For the text-containing cell, return its midpoint in [X, Y] coordinate format. 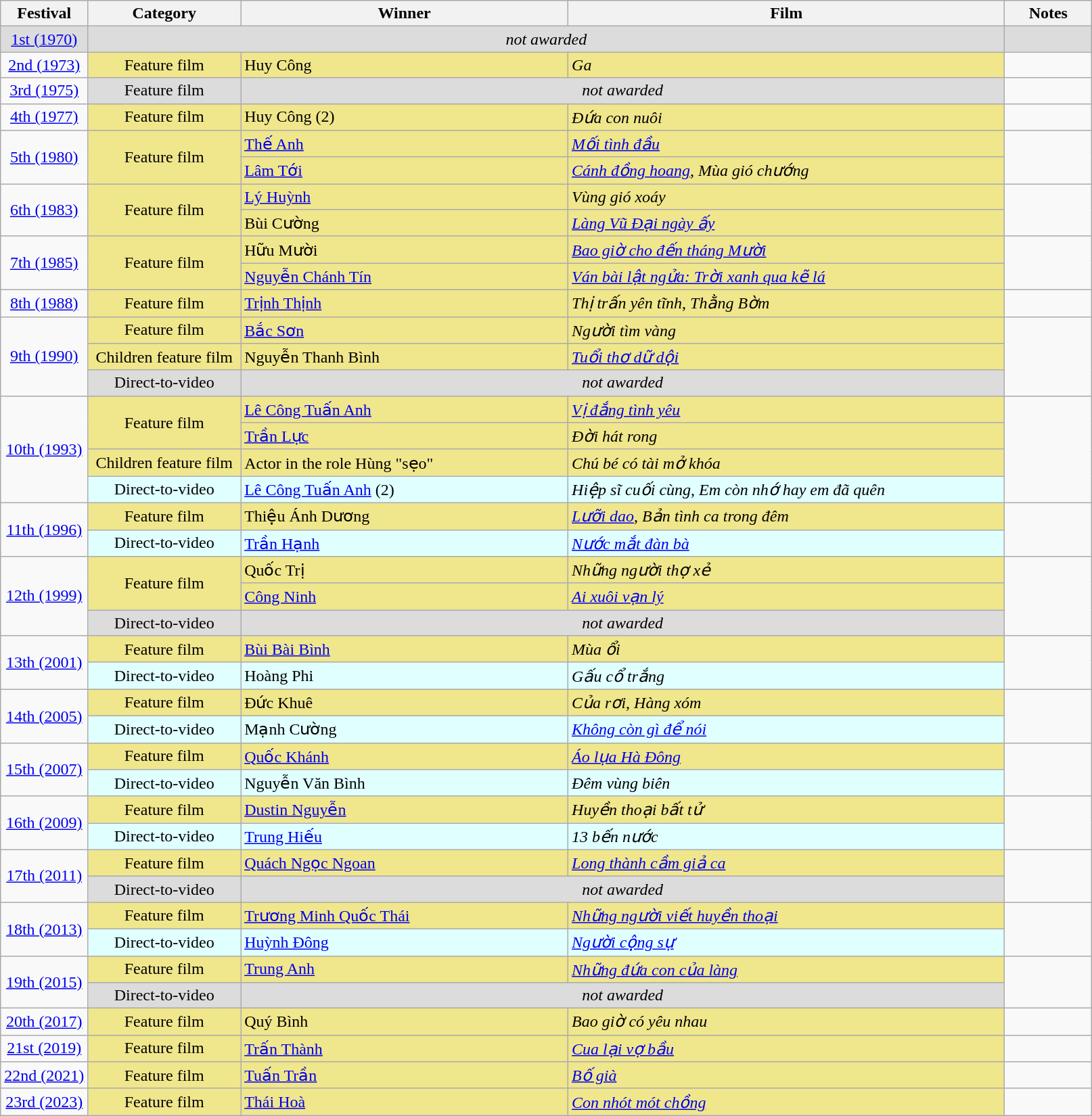
Không còn gì để nói [786, 729]
Nguyễn Thanh Bình [405, 357]
Mạnh Cường [405, 729]
Quý Bình [405, 1022]
20th (2017) [45, 1022]
Quốc Trị [405, 570]
Long thành cầm giả ca [786, 863]
Cua lại vợ bầu [786, 1048]
21st (2019) [45, 1048]
Category [164, 14]
Những đứa con của làng [786, 969]
Nguyễn Văn Bình [405, 783]
Đứa con nuôi [786, 117]
1st (1970) [45, 39]
12th (1999) [45, 597]
Lê Công Tuấn Anh [405, 409]
18th (2013) [45, 929]
Mối tình đầu [786, 144]
Mùa ổi [786, 649]
Đêm vùng biên [786, 783]
Trung Hiếu [405, 837]
10th (1993) [45, 449]
Trần Lực [405, 436]
Của rơi, Hàng xóm [786, 703]
Bao giờ cho đến tháng Mười [786, 250]
Ván bài lật ngửa: Trời xanh qua kẽ lá [786, 277]
Quốc Khánh [405, 756]
Huỳnh Đông [405, 942]
Thái Hoà [405, 1102]
Quách Ngọc Ngoan [405, 863]
15th (2007) [45, 770]
Bao giờ có yêu nhau [786, 1022]
Cánh đồng hoang, Mùa gió chướng [786, 170]
Trấn Thành [405, 1048]
8th (1988) [45, 303]
13 bến nước [786, 837]
Actor in the role Hùng "sẹo" [405, 463]
Dustin Nguyễn [405, 810]
Trung Anh [405, 969]
Hữu Mười [405, 250]
Lưỡi dao, Bản tình ca trong đêm [786, 516]
Những người viết huyền thoại [786, 916]
Những người thợ xẻ [786, 570]
Lâm Tới [405, 170]
Tuổi thơ dữ dội [786, 357]
13th (2001) [45, 663]
Festival [45, 14]
Áo lụa Hà Đông [786, 756]
Hiệp sĩ cuối cùng, Em còn nhớ hay em đã quên [786, 490]
Vùng gió xoáy [786, 197]
Ai xuôi vạn lý [786, 597]
Lê Công Tuấn Anh (2) [405, 490]
23rd (2023) [45, 1102]
Bùi Cường [405, 223]
Vị đắng tình yêu [786, 409]
3rd (1975) [45, 91]
Film [786, 14]
Ga [786, 65]
Trần Hạnh [405, 543]
Nguyễn Chánh Tín [405, 277]
Lý Huỳnh [405, 197]
Huy Công [405, 65]
Người tìm vàng [786, 330]
Tuấn Trần [405, 1075]
14th (2005) [45, 716]
Thị trấn yên tĩnh, Thằng Bờm [786, 303]
22nd (2021) [45, 1075]
Notes [1049, 14]
Bố già [786, 1075]
9th (1990) [45, 356]
Con nhót mót chồng [786, 1102]
Người cộng sự [786, 942]
Gấu cổ trắng [786, 676]
Chú bé có tài mở khóa [786, 463]
Đời hát rong [786, 436]
Winner [405, 14]
2nd (1973) [45, 65]
19th (2015) [45, 982]
Thế Anh [405, 144]
Bắc Sơn [405, 330]
Trương Minh Quốc Thái [405, 916]
Nước mắt đàn bà [786, 543]
Công Ninh [405, 597]
4th (1977) [45, 117]
17th (2011) [45, 876]
Đức Khuê [405, 703]
6th (1983) [45, 210]
Hoàng Phi [405, 676]
Huy Công (2) [405, 117]
Huyền thoại bất tử [786, 810]
Thiệu Ánh Dương [405, 516]
11th (1996) [45, 529]
Làng Vũ Đại ngày ấy [786, 223]
5th (1980) [45, 157]
16th (2009) [45, 822]
Bùi Bài Bình [405, 649]
Trịnh Thịnh [405, 303]
7th (1985) [45, 262]
